For the text-containing cell, return its midpoint in [x, y] coordinate format. 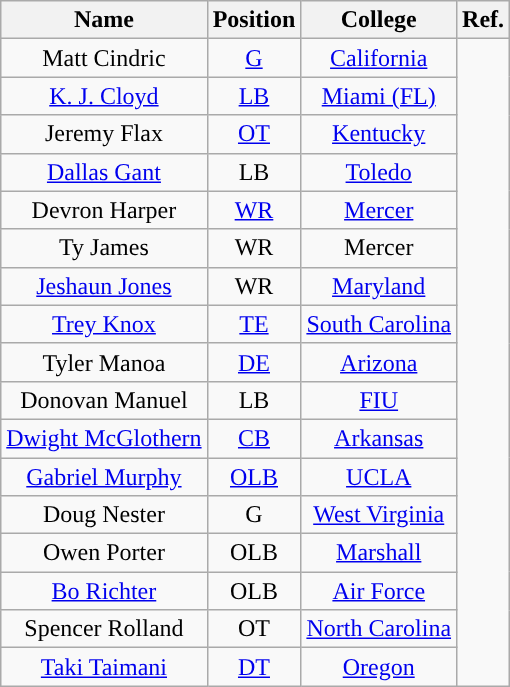
Toledo [379, 172]
Devron Harper [104, 210]
Arkansas [379, 438]
Dallas Gant [104, 172]
South Carolina [379, 324]
FIU [379, 400]
West Virginia [379, 515]
Ty James [104, 248]
DE [254, 362]
Bo Richter [104, 591]
K. J. Cloyd [104, 96]
Owen Porter [104, 553]
Ref. [484, 20]
Maryland [379, 286]
Spencer Rolland [104, 629]
CB [254, 438]
North Carolina [379, 629]
Jeremy Flax [104, 134]
DT [254, 667]
Marshall [379, 553]
Doug Nester [104, 515]
Position [254, 20]
TE [254, 324]
Kentucky [379, 134]
Air Force [379, 591]
Gabriel Murphy [104, 477]
UCLA [379, 477]
California [379, 58]
Jeshaun Jones [104, 286]
Miami (FL) [379, 96]
Tyler Manoa [104, 362]
Arizona [379, 362]
Oregon [379, 667]
Donovan Manuel [104, 400]
Name [104, 20]
Dwight McGlothern [104, 438]
Trey Knox [104, 324]
College [379, 20]
Taki Taimani [104, 667]
Matt Cindric [104, 58]
